Capture the cell that displays the provided text and extract its (X, Y) central coordinate. 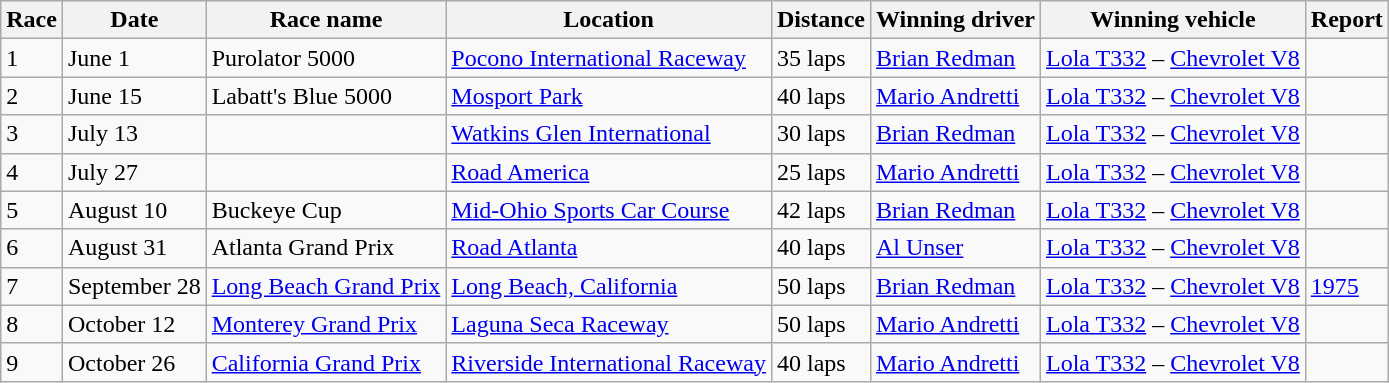
June 15 (134, 96)
Riverside International Raceway (609, 362)
2 (32, 96)
Road America (609, 172)
August 10 (134, 210)
Report (1346, 20)
Pocono International Raceway (609, 58)
Road Atlanta (609, 248)
August 31 (134, 248)
Watkins Glen International (609, 134)
June 1 (134, 58)
Winning driver (955, 20)
Mosport Park (609, 96)
30 laps (820, 134)
4 (32, 172)
Race (32, 20)
42 laps (820, 210)
Distance (820, 20)
Purolator 5000 (326, 58)
9 (32, 362)
8 (32, 324)
Labatt's Blue 5000 (326, 96)
5 (32, 210)
25 laps (820, 172)
Laguna Seca Raceway (609, 324)
California Grand Prix (326, 362)
Long Beach, California (609, 286)
July 27 (134, 172)
October 12 (134, 324)
Mid-Ohio Sports Car Course (609, 210)
1 (32, 58)
1975 (1346, 286)
6 (32, 248)
Al Unser (955, 248)
35 laps (820, 58)
Long Beach Grand Prix (326, 286)
Date (134, 20)
7 (32, 286)
Race name (326, 20)
Location (609, 20)
July 13 (134, 134)
September 28 (134, 286)
3 (32, 134)
October 26 (134, 362)
Winning vehicle (1172, 20)
Monterey Grand Prix (326, 324)
Atlanta Grand Prix (326, 248)
Buckeye Cup (326, 210)
